Detect which cell encompasses the target text, then output its [X, Y] center coordinate. 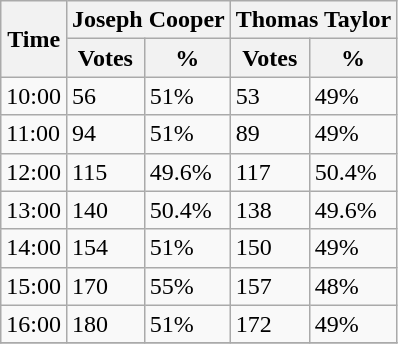
11:00 [34, 134]
Time [34, 39]
154 [105, 248]
10:00 [34, 96]
180 [105, 324]
157 [270, 286]
55% [187, 286]
89 [270, 134]
53 [270, 96]
140 [105, 210]
117 [270, 172]
Thomas Taylor [313, 20]
Joseph Cooper [148, 20]
138 [270, 210]
48% [352, 286]
15:00 [34, 286]
150 [270, 248]
16:00 [34, 324]
12:00 [34, 172]
170 [105, 286]
172 [270, 324]
115 [105, 172]
94 [105, 134]
13:00 [34, 210]
56 [105, 96]
14:00 [34, 248]
